Output the (X, Y) coordinate of the center of the cell containing the given text.  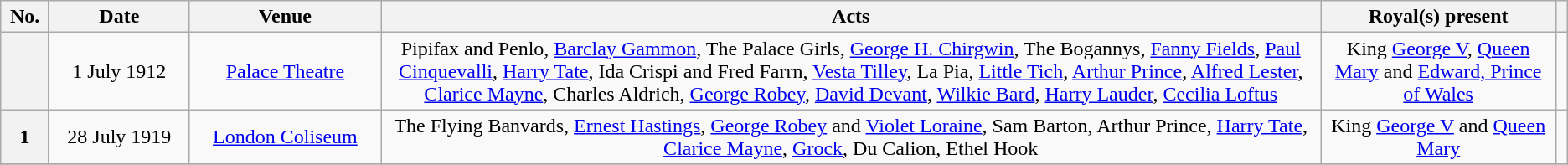
Palace Theatre (285, 71)
King George V, Queen Mary and Edward, Prince of Wales (1439, 71)
1 July 1912 (119, 71)
No. (25, 17)
28 July 1919 (119, 137)
Date (119, 17)
Venue (285, 17)
Acts (851, 17)
1 (25, 137)
King George V and Queen Mary (1439, 137)
Royal(s) present (1439, 17)
London Coliseum (285, 137)
